Detect which cell encompasses the target text, then output its (X, Y) center coordinate. 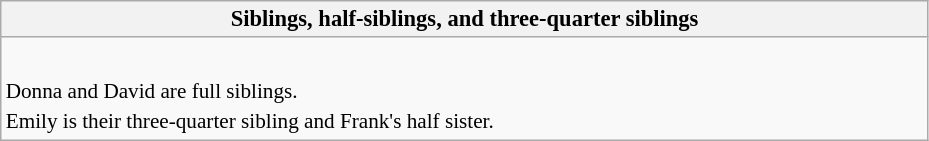
Donna and David are full siblings.Emily is their three-quarter sibling and Frank's half sister. (465, 106)
Siblings, half-siblings, and three-quarter siblings (465, 19)
